Search for the cell housing the specified text and yield its [x, y] center coordinate. 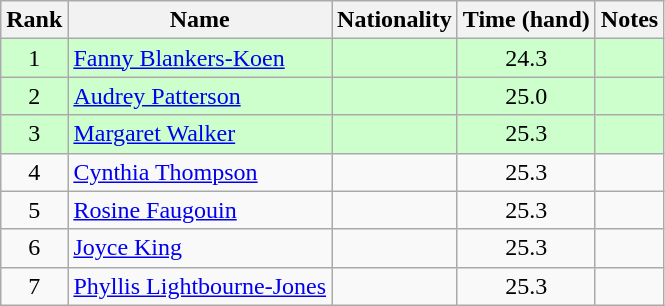
25.0 [526, 96]
4 [34, 172]
Rank [34, 20]
2 [34, 96]
Nationality [395, 20]
Joyce King [200, 248]
3 [34, 134]
Fanny Blankers-Koen [200, 58]
Name [200, 20]
24.3 [526, 58]
5 [34, 210]
Phyllis Lightbourne-Jones [200, 286]
Time (hand) [526, 20]
6 [34, 248]
1 [34, 58]
Rosine Faugouin [200, 210]
Audrey Patterson [200, 96]
Cynthia Thompson [200, 172]
Notes [629, 20]
Margaret Walker [200, 134]
7 [34, 286]
